Find where the given text appears and provide that cell's center as [X, Y] coordinate. 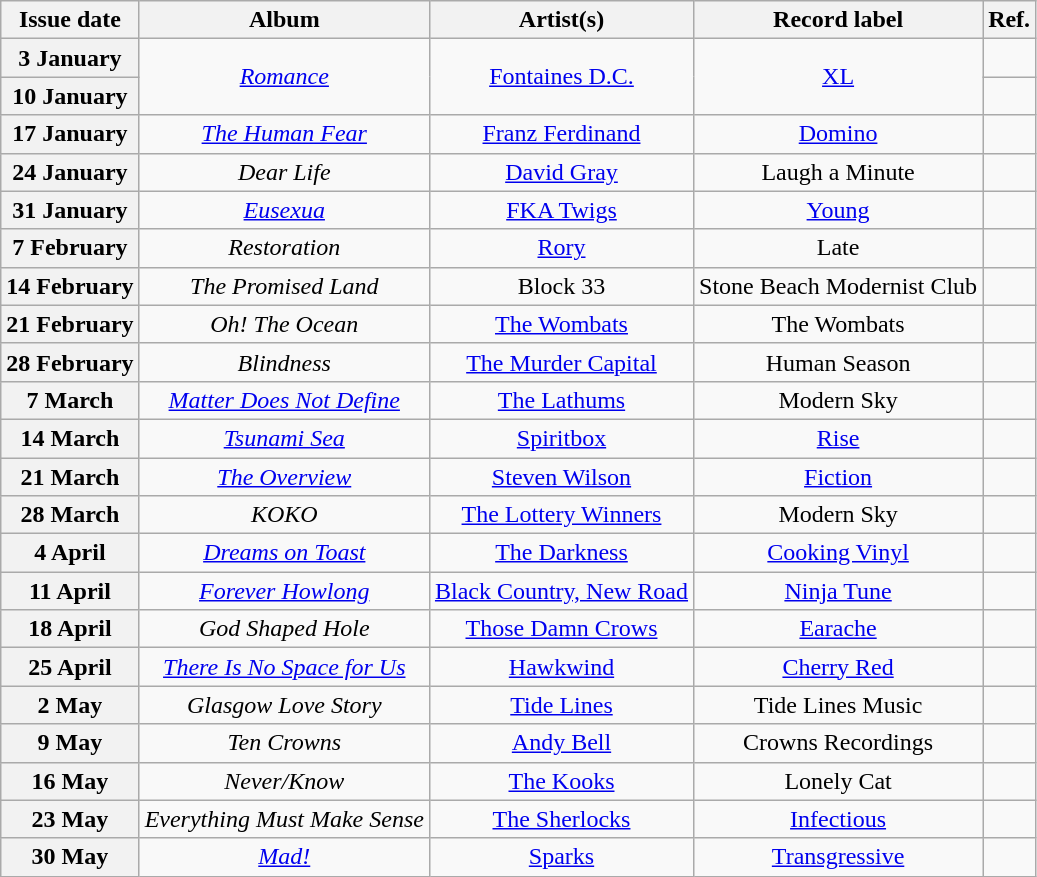
The Human Fear [284, 134]
Infectious [838, 819]
David Gray [561, 172]
Tide Lines [561, 705]
Crowns Recordings [838, 743]
Sparks [561, 857]
31 January [70, 210]
Steven Wilson [561, 477]
23 May [70, 819]
28 February [70, 362]
Tide Lines Music [838, 705]
The Promised Land [284, 286]
KOKO [284, 515]
2 May [70, 705]
Romance [284, 77]
There Is No Space for Us [284, 667]
11 April [70, 591]
God Shaped Hole [284, 629]
25 April [70, 667]
Restoration [284, 248]
The Sherlocks [561, 819]
16 May [70, 781]
Earache [838, 629]
Matter Does Not Define [284, 400]
Dreams on Toast [284, 553]
14 February [70, 286]
Black Country, New Road [561, 591]
Fiction [838, 477]
Forever Howlong [284, 591]
24 January [70, 172]
7 March [70, 400]
Transgressive [838, 857]
XL [838, 77]
Everything Must Make Sense [284, 819]
Rory [561, 248]
The Murder Capital [561, 362]
Oh! The Ocean [284, 324]
Ninja Tune [838, 591]
Spiritbox [561, 438]
Human Season [838, 362]
Record label [838, 20]
3 January [70, 58]
17 January [70, 134]
18 April [70, 629]
30 May [70, 857]
Dear Life [284, 172]
The Overview [284, 477]
Lonely Cat [838, 781]
The Lottery Winners [561, 515]
Issue date [70, 20]
Never/Know [284, 781]
Domino [838, 134]
Eusexua [284, 210]
Laugh a Minute [838, 172]
Stone Beach Modernist Club [838, 286]
Block 33 [561, 286]
The Lathums [561, 400]
4 April [70, 553]
9 May [70, 743]
FKA Twigs [561, 210]
Blindness [284, 362]
Franz Ferdinand [561, 134]
28 March [70, 515]
21 February [70, 324]
Andy Bell [561, 743]
Mad! [284, 857]
Tsunami Sea [284, 438]
Cherry Red [838, 667]
10 January [70, 96]
7 February [70, 248]
Glasgow Love Story [284, 705]
The Darkness [561, 553]
The Kooks [561, 781]
Ten Crowns [284, 743]
Fontaines D.C. [561, 77]
Young [838, 210]
Late [838, 248]
Hawkwind [561, 667]
Album [284, 20]
Rise [838, 438]
Those Damn Crows [561, 629]
Artist(s) [561, 20]
21 March [70, 477]
Ref. [1010, 20]
Cooking Vinyl [838, 553]
14 March [70, 438]
